Pinpoint the cell where the given text exists, returning its [x, y] midpoint coordinate. 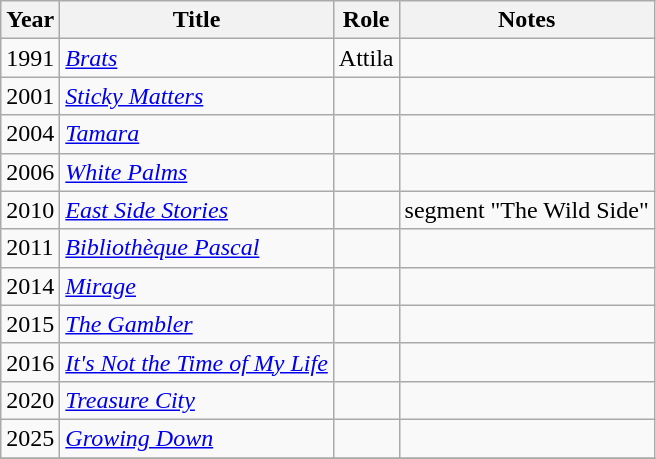
East Side Stories [197, 210]
Sticky Matters [197, 96]
2015 [30, 324]
segment "The Wild Side" [526, 210]
Attila [366, 58]
1991 [30, 58]
2011 [30, 248]
Tamara [197, 134]
Brats [197, 58]
Treasure City [197, 400]
Bibliothèque Pascal [197, 248]
Growing Down [197, 438]
It's Not the Time of My Life [197, 362]
Year [30, 20]
Role [366, 20]
2014 [30, 286]
2004 [30, 134]
Notes [526, 20]
The Gambler [197, 324]
2001 [30, 96]
2010 [30, 210]
2016 [30, 362]
Mirage [197, 286]
2025 [30, 438]
White Palms [197, 172]
2020 [30, 400]
Title [197, 20]
2006 [30, 172]
